Return the (x, y) coordinate for the center point of the cell that contains the specified text.  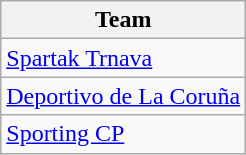
Sporting CP (124, 134)
Deportivo de La Coruña (124, 96)
Spartak Trnava (124, 58)
Team (124, 20)
